Locate the cell with the specified text and output its [X, Y] center coordinate. 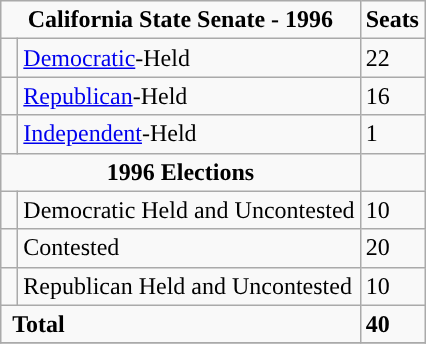
1996 Elections [180, 172]
Independent-Held [189, 134]
20 [392, 248]
Democratic-Held [189, 58]
Total [180, 324]
40 [392, 324]
Contested [189, 248]
Seats [392, 20]
1 [392, 134]
Republican Held and Uncontested [189, 286]
Republican-Held [189, 96]
16 [392, 96]
California State Senate - 1996 [180, 20]
Democratic Held and Uncontested [189, 210]
22 [392, 58]
